Pinpoint the cell where the given text exists, returning its [x, y] midpoint coordinate. 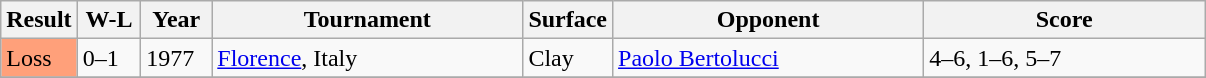
Paolo Bertolucci [768, 58]
Tournament [368, 20]
W-L [109, 20]
1977 [176, 58]
Loss [39, 58]
Clay [568, 58]
Florence, Italy [368, 58]
0–1 [109, 58]
Year [176, 20]
Surface [568, 20]
Opponent [768, 20]
Result [39, 20]
Score [1064, 20]
4–6, 1–6, 5–7 [1064, 58]
